For the text-containing cell, return its midpoint in (X, Y) coordinate format. 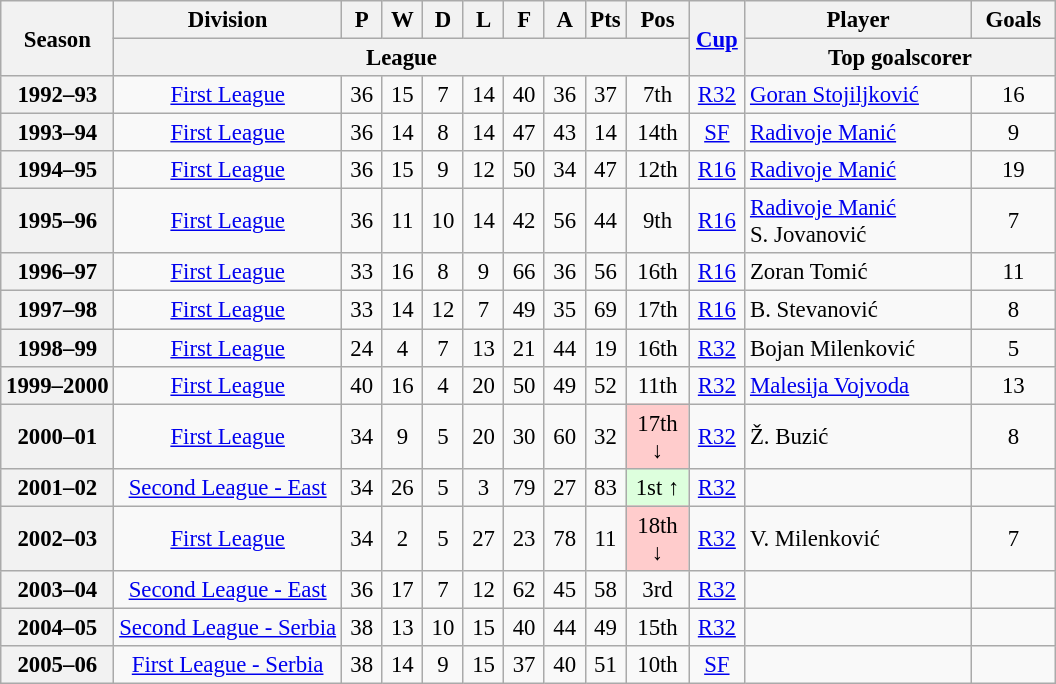
9th (658, 222)
2004–05 (58, 627)
60 (564, 436)
Second League - Serbia (228, 627)
1996–97 (58, 273)
1993–94 (58, 133)
Cup (717, 38)
17 (402, 590)
7th (658, 95)
Top goalscorer (900, 58)
3 (484, 487)
2 (402, 538)
23 (524, 538)
Goran Stojiljković (858, 95)
Zoran Tomić (858, 273)
Malesija Vojvoda (858, 385)
79 (524, 487)
3rd (658, 590)
Goals (1013, 20)
24 (362, 348)
11th (658, 385)
2003–04 (58, 590)
26 (402, 487)
F (524, 20)
Radivoje Manić S. Jovanović (858, 222)
Division (228, 20)
35 (564, 310)
32 (606, 436)
1995–96 (58, 222)
42 (524, 222)
15th (658, 627)
1992–93 (58, 95)
1st ↑ (658, 487)
17th ↓ (658, 436)
League (402, 58)
First League - Serbia (228, 665)
78 (564, 538)
Bojan Milenković (858, 348)
1999–2000 (58, 385)
B. Stevanović (858, 310)
83 (606, 487)
Player (858, 20)
P (362, 20)
2001–02 (58, 487)
62 (524, 590)
12th (658, 170)
Pos (658, 20)
1994–95 (58, 170)
1998–99 (58, 348)
45 (564, 590)
14th (658, 133)
10th (658, 665)
V. Milenković (858, 538)
1997–98 (58, 310)
58 (606, 590)
30 (524, 436)
D (444, 20)
52 (606, 385)
Pts (606, 20)
18th ↓ (658, 538)
A (564, 20)
Ž. Buzić (858, 436)
2005–06 (58, 665)
66 (524, 273)
69 (606, 310)
2002–03 (58, 538)
51 (606, 665)
L (484, 20)
43 (564, 133)
W (402, 20)
Season (58, 38)
21 (524, 348)
2000–01 (58, 436)
17th (658, 310)
